Identify which cell holds the provided text, then report its (x, y) central coordinate. 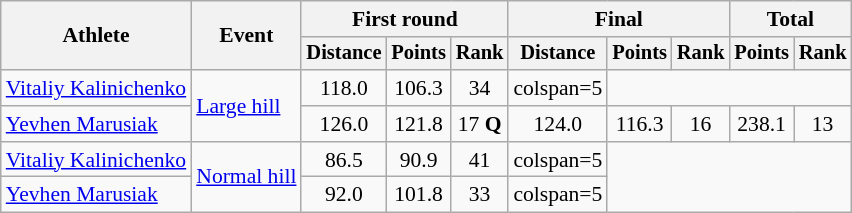
33 (480, 195)
101.8 (418, 195)
126.0 (344, 124)
238.1 (761, 124)
Final (618, 19)
116.3 (639, 124)
17 Q (480, 124)
Normal hill (246, 178)
Event (246, 36)
106.3 (418, 88)
16 (701, 124)
13 (823, 124)
121.8 (418, 124)
92.0 (344, 195)
124.0 (558, 124)
41 (480, 160)
86.5 (344, 160)
First round (404, 19)
Large hill (246, 106)
118.0 (344, 88)
34 (480, 88)
Athlete (96, 36)
90.9 (418, 160)
Total (790, 19)
